Search for the cell housing the specified text and yield its (X, Y) center coordinate. 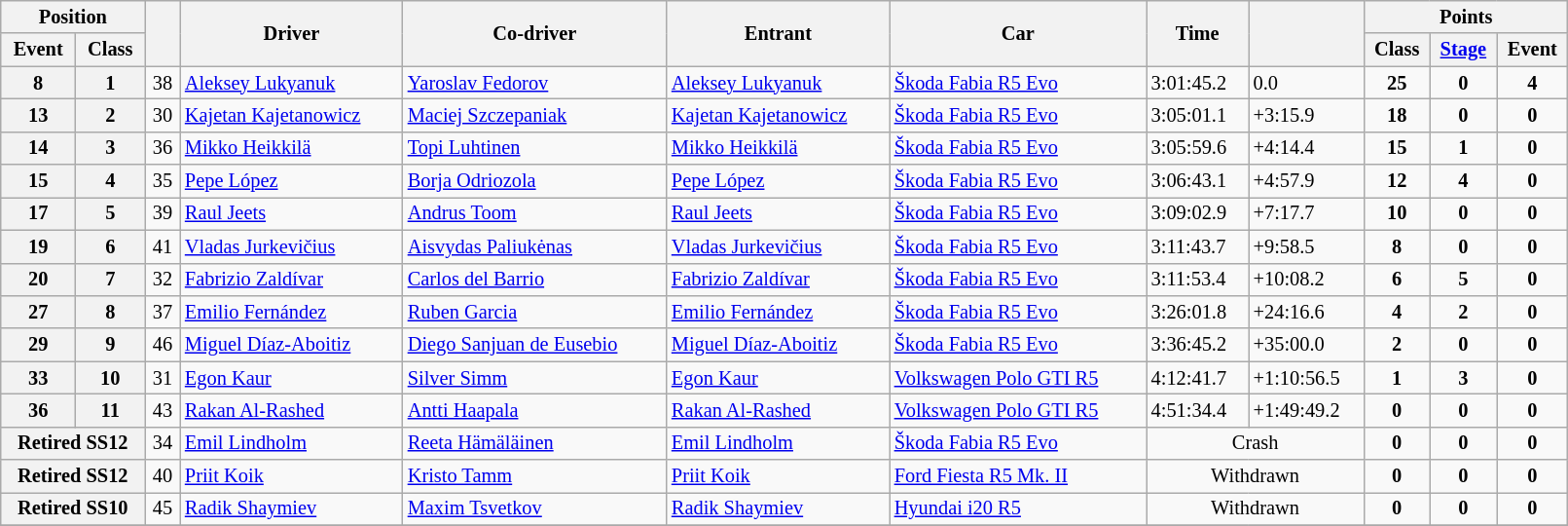
Co-driver (535, 33)
+9:58.5 (1306, 246)
Ford Fiesta R5 Mk. II (1018, 476)
Maciej Szczepaniak (535, 115)
43 (163, 410)
Car (1018, 33)
+1:10:56.5 (1306, 378)
Crash (1256, 443)
30 (163, 115)
Silver Simm (535, 378)
Andrus Toom (535, 213)
14 (39, 148)
Antti Haapala (535, 410)
13 (39, 115)
Points (1466, 17)
Carlos del Barrio (535, 280)
+4:57.9 (1306, 181)
31 (163, 378)
3:05:01.1 (1197, 115)
Borja Odriozola (535, 181)
Yaroslav Fedorov (535, 83)
37 (163, 312)
Hyundai i20 R5 (1018, 508)
3:11:43.7 (1197, 246)
25 (1397, 83)
33 (39, 378)
18 (1397, 115)
Position (73, 17)
+1:49:49.2 (1306, 410)
19 (39, 246)
45 (163, 508)
27 (39, 312)
12 (1397, 181)
Reeta Hämäläinen (535, 443)
7 (111, 280)
20 (39, 280)
17 (39, 213)
32 (163, 280)
29 (39, 345)
Diego Sanjuan de Eusebio (535, 345)
3:01:45.2 (1197, 83)
3:06:43.1 (1197, 181)
Topi Luhtinen (535, 148)
3:11:53.4 (1197, 280)
3:36:45.2 (1197, 345)
4:51:34.4 (1197, 410)
3:26:01.8 (1197, 312)
0.0 (1306, 83)
+24:16.6 (1306, 312)
Kristo Tamm (535, 476)
4:12:41.7 (1197, 378)
Driver (292, 33)
+3:15.9 (1306, 115)
Time (1197, 33)
+7:17.7 (1306, 213)
40 (163, 476)
Retired SS10 (73, 508)
Stage (1464, 50)
+10:08.2 (1306, 280)
Entrant (779, 33)
34 (163, 443)
11 (111, 410)
+35:00.0 (1306, 345)
3:09:02.9 (1197, 213)
35 (163, 181)
38 (163, 83)
Maxim Tsvetkov (535, 508)
Aisvydas Paliukėnas (535, 246)
3:05:59.6 (1197, 148)
+4:14.4 (1306, 148)
41 (163, 246)
46 (163, 345)
39 (163, 213)
9 (111, 345)
Ruben Garcia (535, 312)
